Output the [X, Y] coordinate of the center of the cell containing the given text.  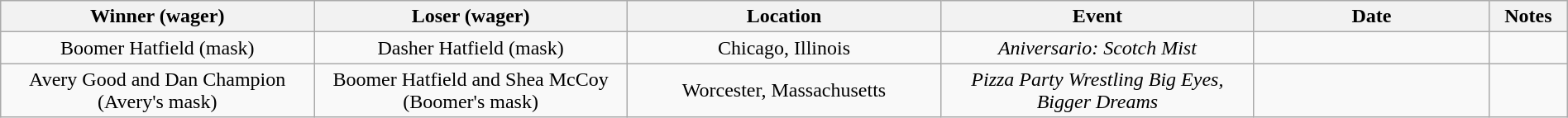
Avery Good and Dan Champion (Avery's mask) [157, 91]
Boomer Hatfield and Shea McCoy (Boomer's mask) [471, 91]
Loser (wager) [471, 17]
Worcester, Massachusetts [784, 91]
Date [1371, 17]
Event [1097, 17]
Chicago, Illinois [784, 48]
Winner (wager) [157, 17]
Pizza Party Wrestling Big Eyes, Bigger Dreams [1097, 91]
Notes [1528, 17]
Dasher Hatfield (mask) [471, 48]
Aniversario: Scotch Mist [1097, 48]
Boomer Hatfield (mask) [157, 48]
Location [784, 17]
